Locate the cell with the specified text and output its [X, Y] center coordinate. 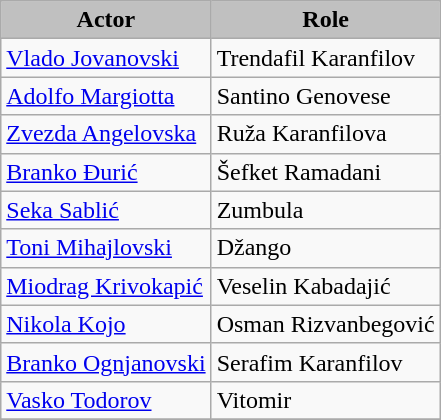
Role [326, 20]
Nikola Kojo [106, 324]
Vlado Jovanovski [106, 58]
Vitomir [326, 400]
Ruža Karanfilova [326, 134]
Branko Ognjanovski [106, 362]
Zumbula [326, 210]
Seka Sablić [106, 210]
Džango [326, 248]
Vasko Todorov [106, 400]
Veselin Kabadajić [326, 286]
Miodrag Krivokapić [106, 286]
Toni Mihajlovski [106, 248]
Serafim Karanfilov [326, 362]
Zvezda Angelovska [106, 134]
Adolfo Margiotta [106, 96]
Actor [106, 20]
Trendafil Karanfilov [326, 58]
Šefket Ramadani [326, 172]
Santino Genovese [326, 96]
Branko Đurić [106, 172]
Osman Rizvanbegović [326, 324]
